Scan for the cell matching the given text and deliver its [X, Y] coordinate at center. 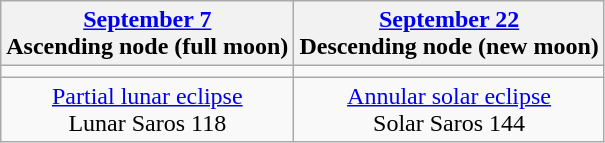
Annular solar eclipseSolar Saros 144 [449, 110]
September 22Descending node (new moon) [449, 34]
September 7Ascending node (full moon) [148, 34]
Partial lunar eclipseLunar Saros 118 [148, 110]
